Locate the cell with the specified text and output its (X, Y) center coordinate. 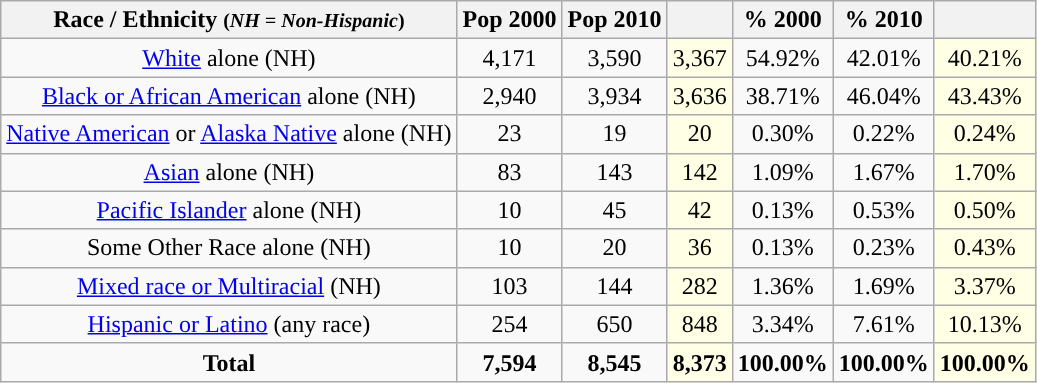
0.50% (984, 210)
0.53% (884, 210)
3,590 (614, 58)
Hispanic or Latino (any race) (229, 324)
42.01% (884, 58)
36 (700, 248)
Native American or Alaska Native alone (NH) (229, 134)
3,636 (700, 96)
1.36% (782, 286)
83 (510, 172)
Some Other Race alone (NH) (229, 248)
Pop 2010 (614, 20)
2,940 (510, 96)
7,594 (510, 362)
3.34% (782, 324)
White alone (NH) (229, 58)
848 (700, 324)
143 (614, 172)
Pacific Islander alone (NH) (229, 210)
10.13% (984, 324)
40.21% (984, 58)
54.92% (782, 58)
23 (510, 134)
8,545 (614, 362)
Mixed race or Multiracial (NH) (229, 286)
142 (700, 172)
Asian alone (NH) (229, 172)
Black or African American alone (NH) (229, 96)
46.04% (884, 96)
45 (614, 210)
0.43% (984, 248)
Race / Ethnicity (NH = Non-Hispanic) (229, 20)
0.23% (884, 248)
282 (700, 286)
144 (614, 286)
0.22% (884, 134)
19 (614, 134)
8,373 (700, 362)
3.37% (984, 286)
43.43% (984, 96)
Total (229, 362)
% 2000 (782, 20)
7.61% (884, 324)
42 (700, 210)
1.69% (884, 286)
103 (510, 286)
Pop 2000 (510, 20)
1.67% (884, 172)
3,934 (614, 96)
38.71% (782, 96)
% 2010 (884, 20)
1.09% (782, 172)
4,171 (510, 58)
650 (614, 324)
1.70% (984, 172)
254 (510, 324)
0.24% (984, 134)
0.30% (782, 134)
3,367 (700, 58)
